Find where the given text appears and provide that cell's center as [x, y] coordinate. 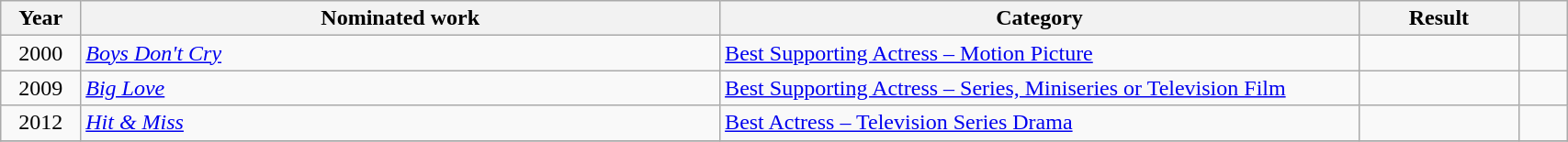
2009 [40, 88]
Nominated work [400, 18]
Year [40, 18]
Best Supporting Actress – Motion Picture [1040, 53]
Boys Don't Cry [400, 53]
Hit & Miss [400, 123]
Result [1438, 18]
Big Love [400, 88]
2000 [40, 53]
Best Actress – Television Series Drama [1040, 123]
Best Supporting Actress – Series, Miniseries or Television Film [1040, 88]
Category [1040, 18]
2012 [40, 123]
